Return [X, Y] of the center of cell containing provided text 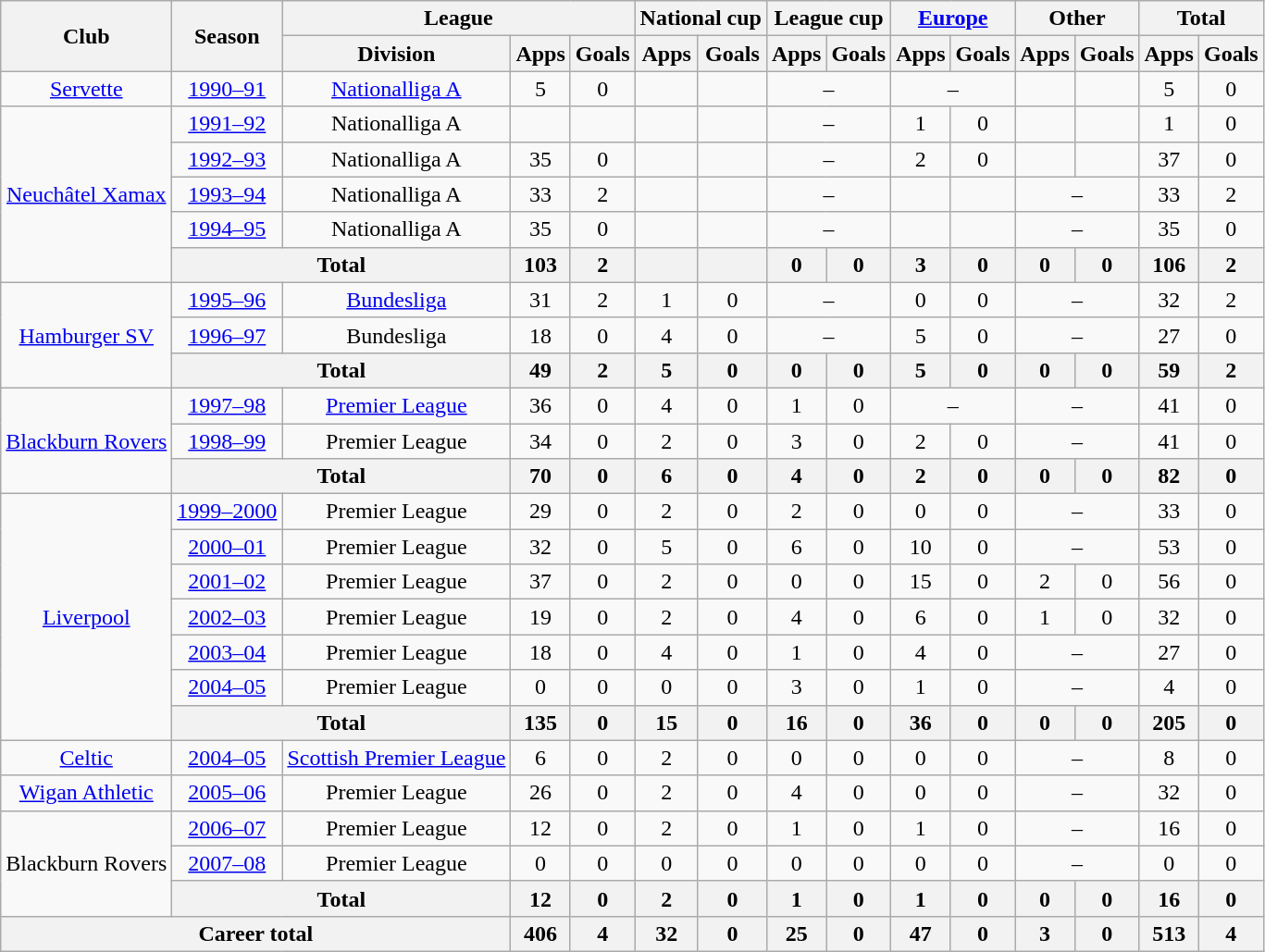
1993–94 [228, 194]
Division [396, 54]
1991–92 [228, 124]
1992–93 [228, 159]
103 [540, 265]
Other [1077, 19]
56 [1169, 582]
Europe [953, 19]
Career total [255, 933]
26 [540, 793]
34 [540, 441]
19 [540, 617]
Hamburger SV [87, 335]
Liverpool [87, 617]
Scottish Premier League [396, 758]
2000–01 [228, 547]
2002–03 [228, 617]
League cup [828, 19]
59 [1169, 370]
25 [796, 933]
1997–98 [228, 405]
70 [540, 476]
106 [1169, 265]
1994–95 [228, 229]
135 [540, 723]
513 [1169, 933]
1990–91 [228, 89]
2006–07 [228, 828]
8 [1169, 758]
1995–96 [228, 300]
1999–2000 [228, 512]
Wigan Athletic [87, 793]
10 [921, 547]
National cup [701, 19]
Club [87, 36]
406 [540, 933]
1996–97 [228, 335]
Servette [87, 89]
1998–99 [228, 441]
Neuchâtel Xamax [87, 194]
205 [1169, 723]
2003–04 [228, 652]
49 [540, 370]
League [459, 19]
31 [540, 300]
2007–08 [228, 863]
2005–06 [228, 793]
53 [1169, 547]
47 [921, 933]
Celtic [87, 758]
82 [1169, 476]
Season [228, 36]
2001–02 [228, 582]
29 [540, 512]
